Extract the [X, Y] coordinate from the center of the cell holding the provided text.  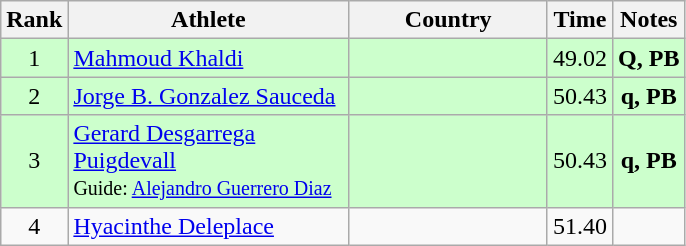
2 [34, 96]
Q, PB [649, 58]
51.40 [580, 226]
Time [580, 20]
3 [34, 161]
Rank [34, 20]
4 [34, 226]
Notes [649, 20]
Mahmoud Khaldi [208, 58]
1 [34, 58]
Gerard Desgarrega PuigdevallGuide: Alejandro Guerrero Diaz [208, 161]
49.02 [580, 58]
Hyacinthe Deleplace [208, 226]
Athlete [208, 20]
Jorge B. Gonzalez Sauceda [208, 96]
Country [448, 20]
